Scan for the cell matching the given text and deliver its (x, y) coordinate at center. 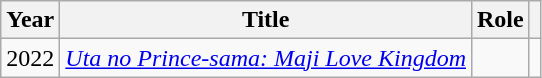
Uta no Prince-sama: Maji Love Kingdom (266, 58)
Title (266, 20)
Year (30, 20)
2022 (30, 58)
Role (500, 20)
